Capture the cell that displays the provided text and extract its [x, y] central coordinate. 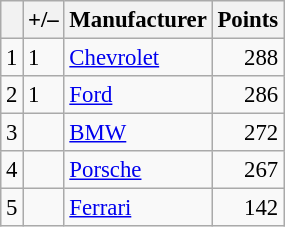
286 [248, 95]
Ferrari [138, 208]
Porsche [138, 170]
+/– [44, 20]
Points [248, 20]
Chevrolet [138, 58]
142 [248, 208]
4 [12, 170]
272 [248, 133]
Ford [138, 95]
288 [248, 58]
3 [12, 133]
2 [12, 95]
5 [12, 208]
267 [248, 170]
BMW [138, 133]
Manufacturer [138, 20]
